Extract the (x, y) coordinate from the center of the cell holding the provided text.  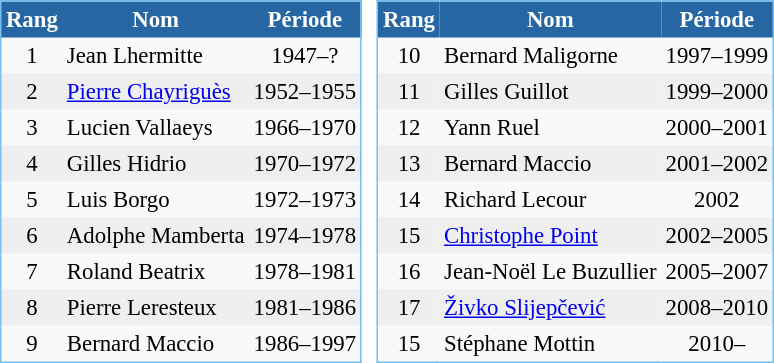
Jean Lhermitte (156, 56)
1952–1955 (305, 92)
2010– (717, 344)
1970–1972 (305, 164)
1981–1986 (305, 308)
2000–2001 (717, 128)
2001–2002 (717, 164)
5 (32, 200)
Luis Borgo (156, 200)
Pierre Chayriguès (156, 92)
13 (409, 164)
9 (32, 344)
2 (32, 92)
7 (32, 272)
1966–1970 (305, 128)
Richard Lecour (551, 200)
Stéphane Mottin (551, 344)
2002 (717, 200)
14 (409, 200)
17 (409, 308)
1986–1997 (305, 344)
1978–1981 (305, 272)
1997–1999 (717, 56)
Bernard Maligorne (551, 56)
Adolphe Mamberta (156, 236)
2005–2007 (717, 272)
Lucien Vallaeys (156, 128)
12 (409, 128)
1972–1973 (305, 200)
3 (32, 128)
Gilles Guillot (551, 92)
1999–2000 (717, 92)
Christophe Point (551, 236)
2008–2010 (717, 308)
10 (409, 56)
Jean-Noël Le Buzullier (551, 272)
Gilles Hidrio (156, 164)
4 (32, 164)
Pierre Leresteux (156, 308)
2002–2005 (717, 236)
Živko Slijepčević (551, 308)
1974–1978 (305, 236)
Roland Beatrix (156, 272)
8 (32, 308)
1 (32, 56)
16 (409, 272)
1947–? (305, 56)
Yann Ruel (551, 128)
11 (409, 92)
6 (32, 236)
